Find where the given text appears and provide that cell's center as (x, y) coordinate. 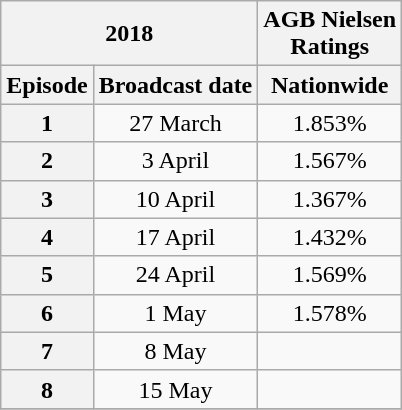
3 (47, 199)
15 May (176, 389)
Broadcast date (176, 85)
10 April (176, 199)
1.853% (330, 123)
7 (47, 351)
6 (47, 313)
3 April (176, 161)
Nationwide (330, 85)
24 April (176, 275)
1.578% (330, 313)
1.567% (330, 161)
1.432% (330, 237)
1 (47, 123)
2018 (130, 34)
Episode (47, 85)
1.367% (330, 199)
1 May (176, 313)
8 (47, 389)
1.569% (330, 275)
5 (47, 275)
27 March (176, 123)
2 (47, 161)
AGB NielsenRatings (330, 34)
4 (47, 237)
8 May (176, 351)
17 April (176, 237)
